Return the (x, y) coordinate for the center point of the cell that contains the specified text.  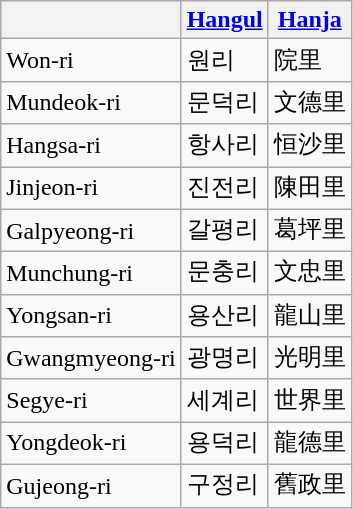
Galpyeong-ri (91, 230)
文忠里 (310, 274)
Yongdeok-ri (91, 444)
Munchung-ri (91, 274)
Mundeok-ri (91, 102)
世界里 (310, 400)
용덕리 (224, 444)
Hangsa-ri (91, 146)
Won-ri (91, 60)
院里 (310, 60)
Hangul (224, 20)
Gwangmyeong-ri (91, 358)
Jinjeon-ri (91, 188)
葛坪里 (310, 230)
Yongsan-ri (91, 316)
龍德里 (310, 444)
舊政里 (310, 486)
龍山里 (310, 316)
항사리 (224, 146)
文德里 (310, 102)
광명리 (224, 358)
원리 (224, 60)
Gujeong-ri (91, 486)
진전리 (224, 188)
문덕리 (224, 102)
Segye-ri (91, 400)
문충리 (224, 274)
세계리 (224, 400)
구정리 (224, 486)
陳田里 (310, 188)
용산리 (224, 316)
갈평리 (224, 230)
光明里 (310, 358)
Hanja (310, 20)
恒沙里 (310, 146)
